Pinpoint the cell where the given text exists, returning its (X, Y) midpoint coordinate. 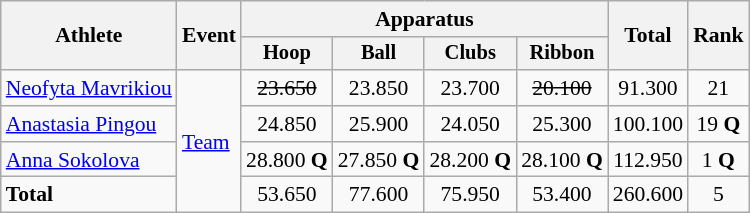
91.300 (648, 88)
25.300 (562, 124)
Ball (379, 54)
1 Q (718, 160)
77.600 (379, 195)
Event (209, 36)
23.650 (287, 88)
Neofyta Mavrikiou (89, 88)
Anastasia Pingou (89, 124)
20.100 (562, 88)
Hoop (287, 54)
28.100 Q (562, 160)
Anna Sokolova (89, 160)
24.850 (287, 124)
53.400 (562, 195)
24.050 (470, 124)
21 (718, 88)
25.900 (379, 124)
28.800 Q (287, 160)
75.950 (470, 195)
Ribbon (562, 54)
53.650 (287, 195)
27.850 Q (379, 160)
Athlete (89, 36)
5 (718, 195)
23.850 (379, 88)
23.700 (470, 88)
28.200 Q (470, 160)
100.100 (648, 124)
19 Q (718, 124)
Apparatus (424, 19)
112.950 (648, 160)
Team (209, 141)
Clubs (470, 54)
Rank (718, 36)
260.600 (648, 195)
